Capture the cell that displays the provided text and extract its [x, y] central coordinate. 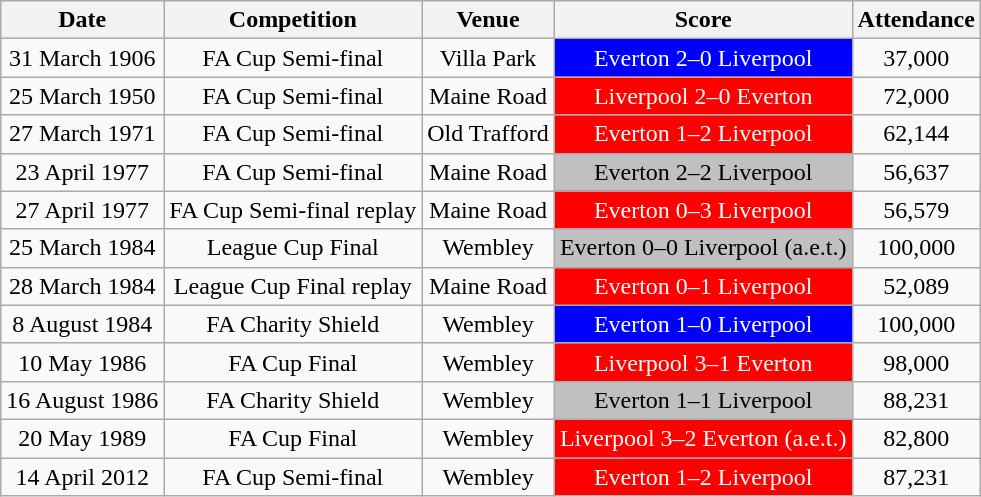
25 March 1950 [82, 96]
Everton 0–0 Liverpool (a.e.t.) [703, 248]
8 August 1984 [82, 324]
20 May 1989 [82, 438]
25 March 1984 [82, 248]
16 August 1986 [82, 400]
10 May 1986 [82, 362]
FA Cup Semi-final replay [293, 210]
62,144 [916, 134]
Everton 2–0 Liverpool [703, 58]
Date [82, 20]
82,800 [916, 438]
Everton 0–3 Liverpool [703, 210]
88,231 [916, 400]
Villa Park [488, 58]
Liverpool 3–1 Everton [703, 362]
72,000 [916, 96]
League Cup Final replay [293, 286]
27 April 1977 [82, 210]
Liverpool 3–2 Everton (a.e.t.) [703, 438]
98,000 [916, 362]
Everton 2–2 Liverpool [703, 172]
League Cup Final [293, 248]
Old Trafford [488, 134]
Everton 1–0 Liverpool [703, 324]
52,089 [916, 286]
56,579 [916, 210]
27 March 1971 [82, 134]
Liverpool 2–0 Everton [703, 96]
Everton 1–1 Liverpool [703, 400]
56,637 [916, 172]
31 March 1906 [82, 58]
37,000 [916, 58]
Competition [293, 20]
Score [703, 20]
Everton 0–1 Liverpool [703, 286]
14 April 2012 [82, 477]
Attendance [916, 20]
87,231 [916, 477]
Venue [488, 20]
23 April 1977 [82, 172]
28 March 1984 [82, 286]
